Return the [x, y] coordinate for the center point of the cell that contains the specified text.  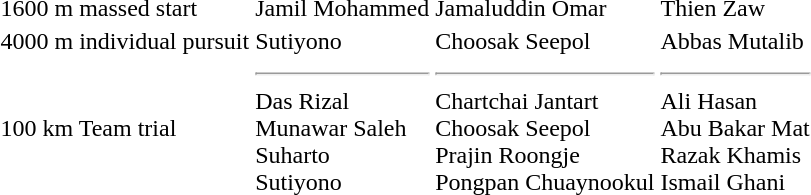
Abbas Mutalib [735, 41]
Choosak Seepol [545, 41]
Sutiyono [342, 41]
